Extract the [X, Y] coordinate from the center of the cell holding the provided text.  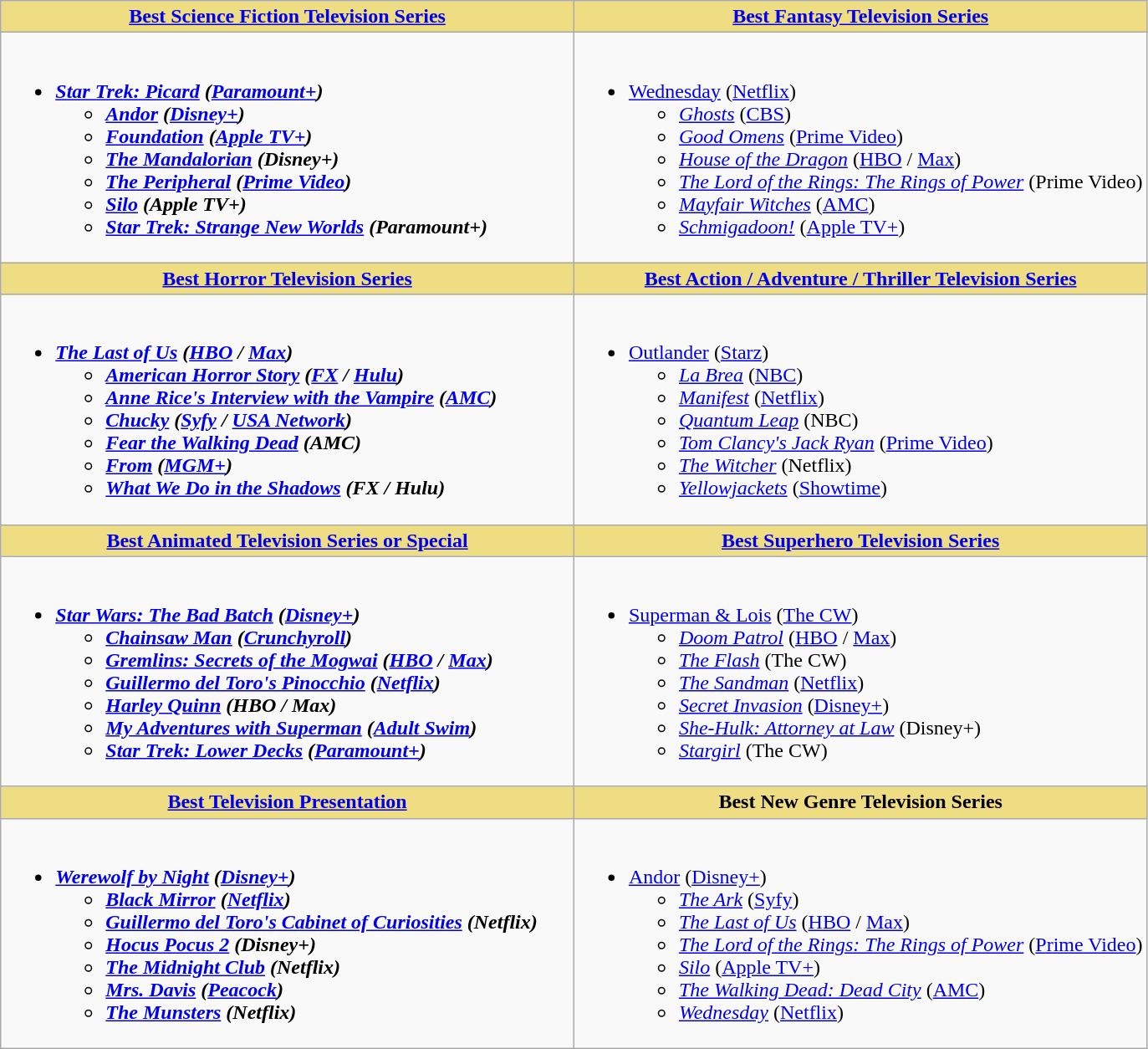
Best Horror Television Series [288, 279]
Outlander (Starz)La Brea (NBC)Manifest (Netflix)Quantum Leap (NBC)Tom Clancy's Jack Ryan (Prime Video)The Witcher (Netflix)Yellowjackets (Showtime) [860, 410]
Best Action / Adventure / Thriller Television Series [860, 279]
Best Superhero Television Series [860, 540]
Best Science Fiction Television Series [288, 17]
Best New Genre Television Series [860, 802]
Best Fantasy Television Series [860, 17]
Best Television Presentation [288, 802]
Best Animated Television Series or Special [288, 540]
